Scan for the cell matching the given text and deliver its [x, y] coordinate at center. 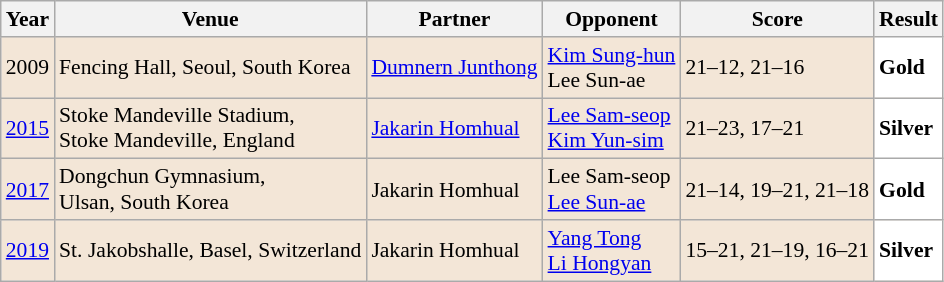
Dumnern Junthong [454, 68]
Year [28, 19]
Opponent [612, 19]
2015 [28, 128]
Score [777, 19]
15–21, 21–19, 16–21 [777, 250]
Lee Sam-seop Kim Yun-sim [612, 128]
2019 [28, 250]
2017 [28, 190]
21–12, 21–16 [777, 68]
2009 [28, 68]
St. Jakobshalle, Basel, Switzerland [210, 250]
21–23, 17–21 [777, 128]
21–14, 19–21, 21–18 [777, 190]
Result [908, 19]
Kim Sung-hun Lee Sun-ae [612, 68]
Stoke Mandeville Stadium,Stoke Mandeville, England [210, 128]
Fencing Hall, Seoul, South Korea [210, 68]
Yang Tong Li Hongyan [612, 250]
Lee Sam-seop Lee Sun-ae [612, 190]
Partner [454, 19]
Venue [210, 19]
Dongchun Gymnasium,Ulsan, South Korea [210, 190]
